For the text-containing cell, return its midpoint in [X, Y] coordinate format. 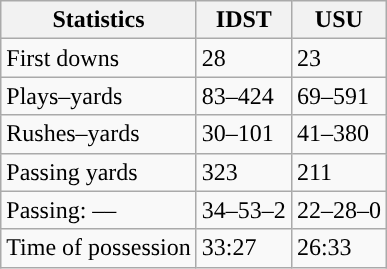
Passing yards [99, 172]
Rushes–yards [99, 134]
22–28–0 [338, 210]
Passing: –– [99, 210]
USU [338, 20]
30–101 [244, 134]
26:33 [338, 248]
323 [244, 172]
34–53–2 [244, 210]
211 [338, 172]
28 [244, 58]
Statistics [99, 20]
41–380 [338, 134]
33:27 [244, 248]
23 [338, 58]
83–424 [244, 96]
Time of possession [99, 248]
IDST [244, 20]
69–591 [338, 96]
First downs [99, 58]
Plays–yards [99, 96]
